Determine the (X, Y) coordinate at the center of the cell enclosing the given text.  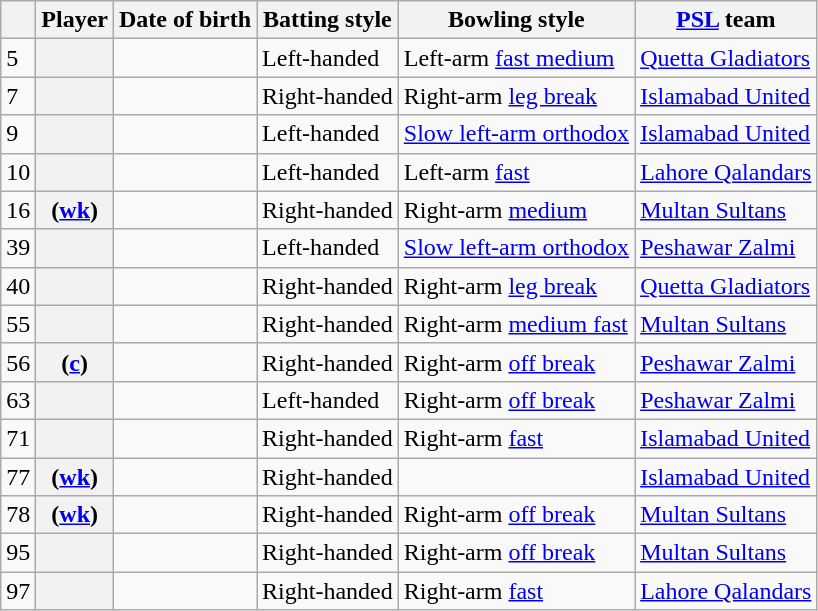
39 (18, 248)
Batting style (328, 20)
Right-arm medium (516, 210)
55 (18, 324)
5 (18, 58)
Player (75, 20)
40 (18, 286)
Date of birth (186, 20)
Left-arm fast (516, 172)
Left-arm fast medium (516, 58)
16 (18, 210)
Right-arm medium fast (516, 324)
7 (18, 96)
77 (18, 477)
78 (18, 515)
95 (18, 553)
71 (18, 438)
(c) (75, 362)
63 (18, 400)
56 (18, 362)
10 (18, 172)
9 (18, 134)
Bowling style (516, 20)
PSL team (726, 20)
97 (18, 591)
